Determine the (X, Y) coordinate at the center of the cell enclosing the given text.  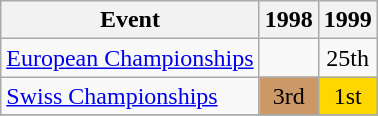
1st (348, 96)
3rd (288, 96)
1999 (348, 20)
Event (130, 20)
1998 (288, 20)
European Championships (130, 58)
25th (348, 58)
Swiss Championships (130, 96)
